Provide the (X, Y) coordinate of the cell's center where the given text is located.  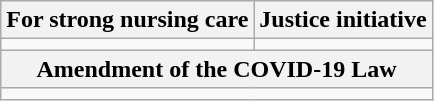
Justice initiative (343, 20)
For strong nursing care (128, 20)
Amendment of the COVID-19 Law (216, 69)
